Detect which cell encompasses the target text, then output its [x, y] center coordinate. 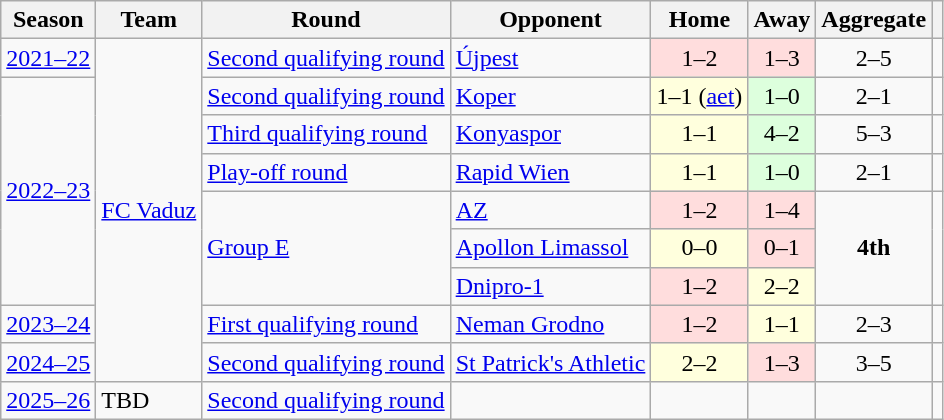
Third qualifying round [326, 134]
Konyaspor [550, 134]
5–3 [874, 134]
2–3 [874, 324]
Neman Grodno [550, 324]
2024–25 [48, 362]
Dnipro-1 [550, 286]
Opponent [550, 20]
3–5 [874, 362]
Koper [550, 96]
St Patrick's Athletic [550, 362]
TBD [149, 400]
4th [874, 248]
Team [149, 20]
4–2 [782, 134]
Season [48, 20]
2025–26 [48, 400]
1–4 [782, 210]
Apollon Limassol [550, 248]
Rapid Wien [550, 172]
Round [326, 20]
AZ [550, 210]
Play-off round [326, 172]
0–0 [700, 248]
2023–24 [48, 324]
First qualifying round [326, 324]
0–1 [782, 248]
Aggregate [874, 20]
Away [782, 20]
2021–22 [48, 58]
Home [700, 20]
Group E [326, 248]
2–5 [874, 58]
1–1 (aet) [700, 96]
2022–23 [48, 191]
FC Vaduz [149, 210]
Újpest [550, 58]
